Return the [x, y] coordinate for the center point of the cell that contains the specified text.  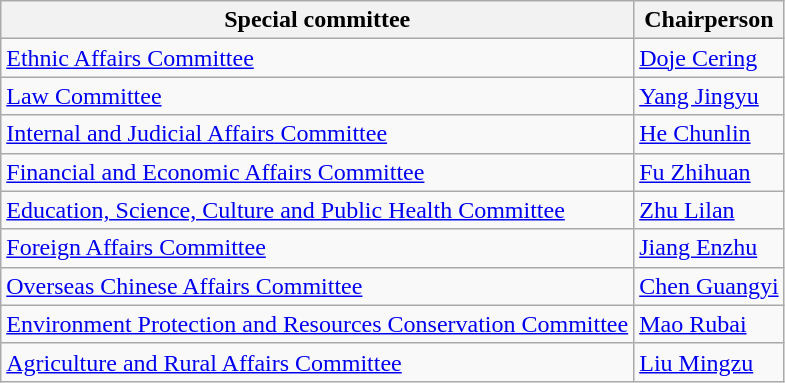
Doje Cering [709, 58]
Yang Jingyu [709, 96]
Foreign Affairs Committee [318, 248]
Agriculture and Rural Affairs Committee [318, 362]
Fu Zhihuan [709, 172]
Liu Mingzu [709, 362]
Internal and Judicial Affairs Committee [318, 134]
Mao Rubai [709, 324]
Zhu Lilan [709, 210]
Chairperson [709, 20]
Financial and Economic Affairs Committee [318, 172]
Jiang Enzhu [709, 248]
Chen Guangyi [709, 286]
Ethnic Affairs Committee [318, 58]
He Chunlin [709, 134]
Education, Science, Culture and Public Health Committee [318, 210]
Overseas Chinese Affairs Committee [318, 286]
Environment Protection and Resources Conservation Committee [318, 324]
Law Committee [318, 96]
Special committee [318, 20]
